Output the [X, Y] coordinate of the center of the cell containing the given text.  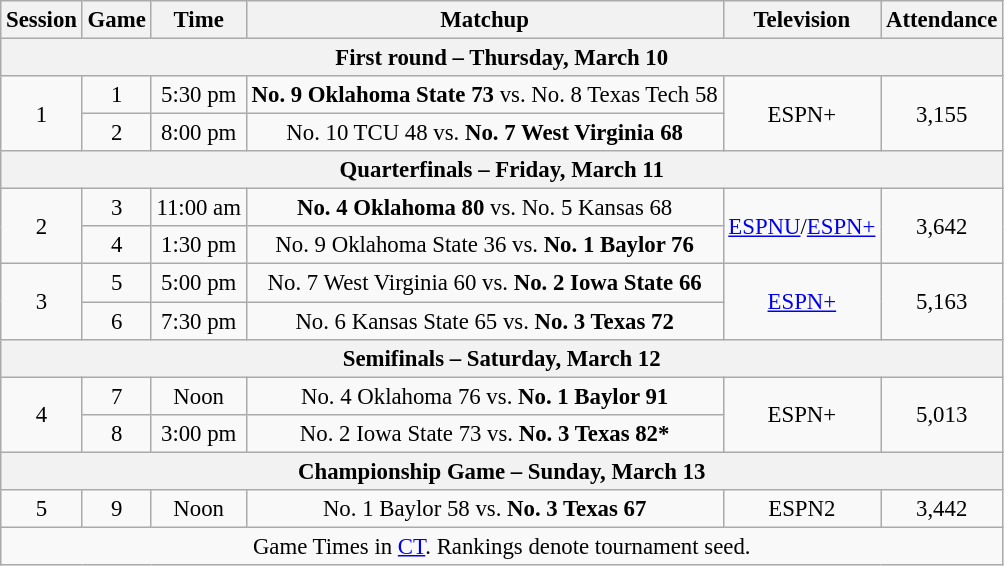
3:00 pm [198, 433]
Session [42, 20]
Quarterfinals – Friday, March 11 [502, 170]
No. 9 Oklahoma State 36 vs. No. 1 Baylor 76 [484, 245]
7 [116, 396]
First round – Thursday, March 10 [502, 58]
ESPN2 [802, 509]
11:00 am [198, 208]
Time [198, 20]
5:00 pm [198, 283]
No. 10 TCU 48 vs. No. 7 West Virginia 68 [484, 133]
1:30 pm [198, 245]
6 [116, 321]
Attendance [942, 20]
3,642 [942, 226]
7:30 pm [198, 321]
ESPNU/ESPN+ [802, 226]
5,013 [942, 414]
5:30 pm [198, 95]
3,155 [942, 114]
Matchup [484, 20]
No. 4 Oklahoma 80 vs. No. 5 Kansas 68 [484, 208]
8 [116, 433]
Championship Game – Sunday, March 13 [502, 471]
No. 7 West Virginia 60 vs. No. 2 Iowa State 66 [484, 283]
No. 6 Kansas State 65 vs. No. 3 Texas 72 [484, 321]
5,163 [942, 302]
No. 4 Oklahoma 76 vs. No. 1 Baylor 91 [484, 396]
Semifinals – Saturday, March 12 [502, 358]
No. 1 Baylor 58 vs. No. 3 Texas 67 [484, 509]
8:00 pm [198, 133]
Game Times in CT. Rankings denote tournament seed. [502, 546]
No. 2 Iowa State 73 vs. No. 3 Texas 82* [484, 433]
Television [802, 20]
No. 9 Oklahoma State 73 vs. No. 8 Texas Tech 58 [484, 95]
Game [116, 20]
3,442 [942, 509]
9 [116, 509]
